Extract the (x, y) coordinate from the center of the cell holding the provided text.  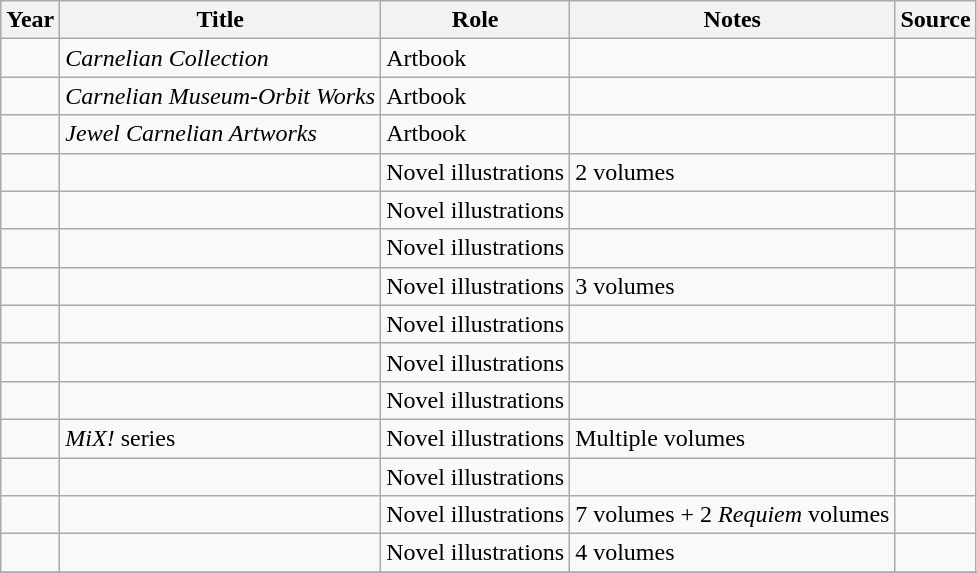
2 volumes (732, 172)
3 volumes (732, 286)
Jewel Carnelian Artworks (220, 134)
Notes (732, 20)
Carnelian Museum-Orbit Works (220, 96)
4 volumes (732, 553)
Source (936, 20)
Multiple volumes (732, 438)
MiX! series (220, 438)
Title (220, 20)
Carnelian Collection (220, 58)
Role (476, 20)
Year (30, 20)
7 volumes + 2 Requiem volumes (732, 515)
